Scan for the cell matching the given text and deliver its [x, y] coordinate at center. 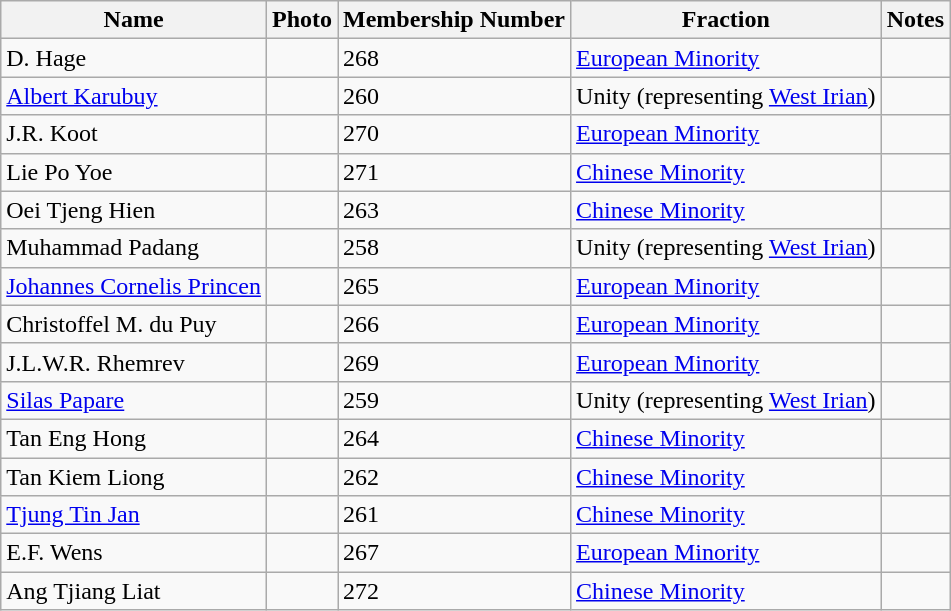
Tan Kiem Liong [134, 477]
266 [454, 324]
261 [454, 515]
270 [454, 134]
271 [454, 172]
259 [454, 400]
Christoffel M. du Puy [134, 324]
Muhammad Padang [134, 248]
E.F. Wens [134, 553]
Oei Tjeng Hien [134, 210]
262 [454, 477]
264 [454, 438]
Fraction [726, 20]
J.R. Koot [134, 134]
268 [454, 58]
Johannes Cornelis Princen [134, 286]
263 [454, 210]
Silas Papare [134, 400]
Ang Tjiang Liat [134, 591]
Tan Eng Hong [134, 438]
Lie Po Yoe [134, 172]
J.L.W.R. Rhemrev [134, 362]
267 [454, 553]
Albert Karubuy [134, 96]
Tjung Tin Jan [134, 515]
D. Hage [134, 58]
258 [454, 248]
265 [454, 286]
Name [134, 20]
Photo [302, 20]
Membership Number [454, 20]
260 [454, 96]
272 [454, 591]
269 [454, 362]
Notes [915, 20]
